Output the [X, Y] coordinate of the center of the cell containing the given text.  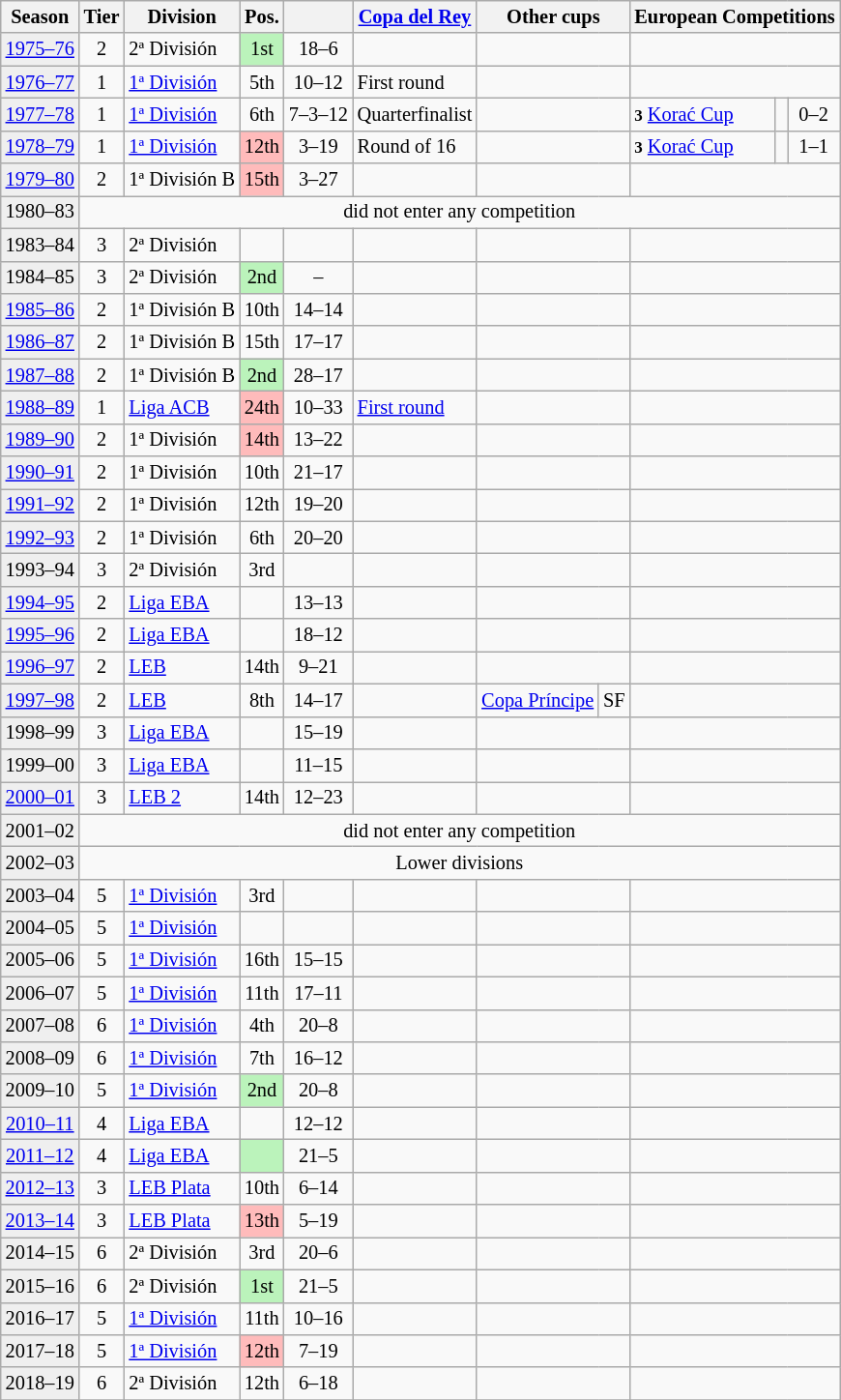
15–19 [319, 733]
18–6 [319, 49]
2009–10 [41, 1091]
2018–19 [41, 1384]
21–17 [319, 473]
2004–05 [41, 928]
15–15 [319, 960]
24th [262, 407]
2011–12 [41, 1155]
1996–97 [41, 667]
1988–89 [41, 407]
8th [262, 700]
1976–77 [41, 82]
19–20 [319, 505]
2016–17 [41, 1319]
1989–90 [41, 440]
2008–09 [41, 1058]
2006–07 [41, 993]
2003–04 [41, 895]
1993–94 [41, 569]
1978–79 [41, 147]
12–23 [319, 798]
7th [262, 1058]
Liga ACB [182, 407]
1992–93 [41, 538]
2007–08 [41, 1026]
7–19 [319, 1351]
13–13 [319, 602]
2015–16 [41, 1286]
2014–15 [41, 1253]
10–33 [319, 407]
Quarterfinalist [416, 114]
European Competitions [735, 16]
1983–84 [41, 245]
Copa Príncipe [537, 700]
Division [182, 16]
5th [262, 82]
LEB 2 [182, 798]
20–6 [319, 1253]
10–12 [319, 82]
16th [262, 960]
2010–11 [41, 1123]
Other cups [553, 16]
1985–86 [41, 309]
4th [262, 1026]
14–14 [319, 309]
Round of 16 [416, 147]
1984–85 [41, 277]
13–22 [319, 440]
17–17 [319, 342]
2005–06 [41, 960]
0–2 [814, 114]
14–17 [319, 700]
1998–99 [41, 733]
6–18 [319, 1384]
3–27 [319, 180]
1997–98 [41, 700]
10–16 [319, 1319]
Copa del Rey [416, 16]
1999–00 [41, 765]
1979–80 [41, 180]
Pos. [262, 16]
12–12 [319, 1123]
1994–95 [41, 602]
1–1 [814, 147]
1990–91 [41, 473]
1977–78 [41, 114]
2012–13 [41, 1188]
16–12 [319, 1058]
7–3–12 [319, 114]
Season [41, 16]
2013–14 [41, 1221]
Tier [102, 16]
3–19 [319, 147]
18–12 [319, 635]
– [319, 277]
20–20 [319, 538]
2000–01 [41, 798]
9–21 [319, 667]
2001–02 [41, 831]
5–19 [319, 1221]
11–15 [319, 765]
17–11 [319, 993]
SF [614, 700]
1975–76 [41, 49]
6–14 [319, 1188]
1986–87 [41, 342]
28–17 [319, 375]
1991–92 [41, 505]
1995–96 [41, 635]
2002–03 [41, 862]
13th [262, 1221]
Lower divisions [460, 862]
1980–83 [41, 212]
1987–88 [41, 375]
2017–18 [41, 1351]
